Pinpoint the cell where the given text exists, returning its (X, Y) midpoint coordinate. 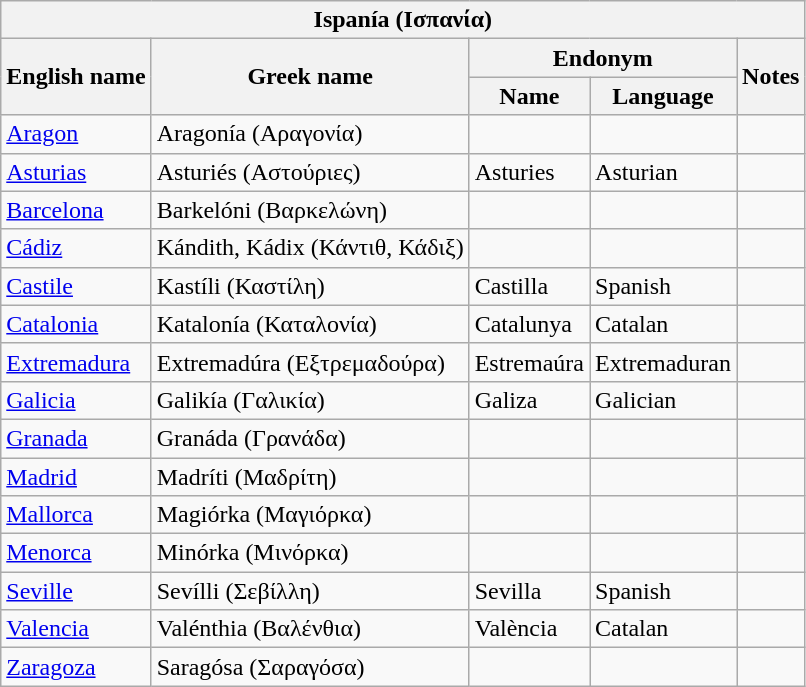
Name (529, 96)
Catalunya (529, 324)
Minórka (Μινόρκα) (310, 553)
Valencia (76, 629)
Aragonía (Αραγονία) (310, 134)
Sevilla (529, 591)
Notes (771, 77)
Greek name (310, 77)
Extremaduran (664, 362)
Estremaúra (529, 362)
Ispanía (Ισπανία) (403, 20)
Seville (76, 591)
Mallorca (76, 515)
Castile (76, 286)
Galikía (Γαλικία) (310, 400)
Galiza (529, 400)
Catalonia (76, 324)
Asturiés (Αστούριες) (310, 172)
English name (76, 77)
Cádiz (76, 248)
Sevílli (Σεβίλλη) (310, 591)
Asturias (76, 172)
València (529, 629)
Extremadura (76, 362)
Granada (76, 438)
Kándith, Kádix (Κάντιθ, Κάδιξ) (310, 248)
Extremadúra (Εξτρεμαδούρα) (310, 362)
Madrid (76, 477)
Valénthia (Βαλένθια) (310, 629)
Asturian (664, 172)
Zaragoza (76, 667)
Granáda (Γρανάδα) (310, 438)
Language (664, 96)
Kastíli (Καστίλη) (310, 286)
Barcelona (76, 210)
Saragósa (Σαραγόσα) (310, 667)
Endonym (602, 58)
Magiórka (Μαγιόρκα) (310, 515)
Menorca (76, 553)
Katalonía (Καταλονία) (310, 324)
Castilla (529, 286)
Barkelóni (Βαρκελώνη) (310, 210)
Galicia (76, 400)
Galician (664, 400)
Madríti (Μαδρίτη) (310, 477)
Asturies (529, 172)
Aragon (76, 134)
